Pinpoint the cell where the given text exists, returning its (X, Y) midpoint coordinate. 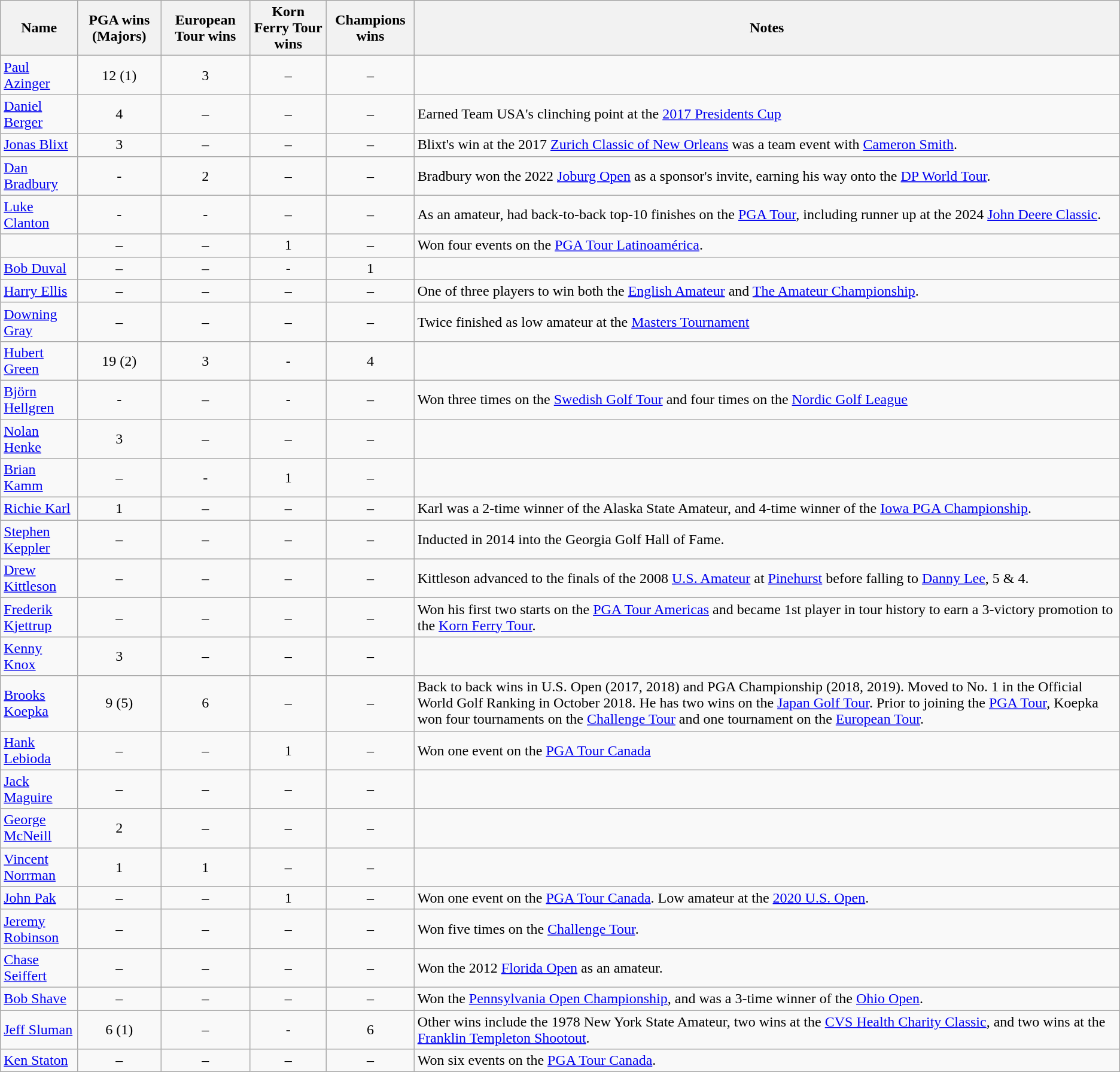
Champions wins (371, 28)
Kenny Knox (39, 656)
Brooks Koepka (39, 703)
9 (5) (120, 703)
Chase Seiffert (39, 967)
Won one event on the PGA Tour Canada. Low amateur at the 2020 U.S. Open. (767, 898)
Won four events on the PGA Tour Latinoamérica. (767, 245)
Dan Bradbury (39, 176)
Won his first two starts on the PGA Tour Americas and became 1st player in tour history to earn a 3-victory promotion to the Korn Ferry Tour. (767, 618)
Won three times on the Swedish Golf Tour and four times on the Nordic Golf League (767, 400)
19 (2) (120, 360)
Kittleson advanced to the finals of the 2008 U.S. Amateur at Pinehurst before falling to Danny Lee, 5 & 4. (767, 578)
Jack Maguire (39, 789)
Won five times on the Challenge Tour. (767, 929)
Richie Karl (39, 509)
Downing Gray (39, 322)
Björn Hellgren (39, 400)
6 (1) (120, 1030)
George McNeill (39, 828)
Notes (767, 28)
Nolan Henke (39, 438)
Other wins include the 1978 New York State Amateur, two wins at the CVS Health Charity Classic, and two wins at the Franklin Templeton Shootout. (767, 1030)
Hubert Green (39, 360)
Blixt's win at the 2017 Zurich Classic of New Orleans was a team event with Cameron Smith. (767, 145)
Won the 2012 Florida Open as an amateur. (767, 967)
Ken Staton (39, 1061)
Twice finished as low amateur at the Masters Tournament (767, 322)
PGA wins (Majors) (120, 28)
Jonas Blixt (39, 145)
European Tour wins (206, 28)
Drew Kittleson (39, 578)
Inducted in 2014 into the Georgia Golf Hall of Fame. (767, 540)
As an amateur, had back-to-back top-10 finishes on the PGA Tour, including runner up at the 2024 John Deere Classic. (767, 214)
Frederik Kjettrup (39, 618)
12 (1) (120, 75)
Won one event on the PGA Tour Canada (767, 751)
Jeff Sluman (39, 1030)
Name (39, 28)
Hank Lebioda (39, 751)
Earned Team USA's clinching point at the 2017 Presidents Cup (767, 114)
Paul Azinger (39, 75)
Korn Ferry Tour wins (288, 28)
Won the Pennsylvania Open Championship, and was a 3-time winner of the Ohio Open. (767, 998)
Brian Kamm (39, 478)
Bob Duval (39, 268)
Bradbury won the 2022 Joburg Open as a sponsor's invite, earning his way onto the DP World Tour. (767, 176)
Harry Ellis (39, 291)
Vincent Norrman (39, 867)
Luke Clanton (39, 214)
Daniel Berger (39, 114)
Karl was a 2-time winner of the Alaska State Amateur, and 4-time winner of the Iowa PGA Championship. (767, 509)
Stephen Keppler (39, 540)
Won six events on the PGA Tour Canada. (767, 1061)
Bob Shave (39, 998)
One of three players to win both the English Amateur and The Amateur Championship. (767, 291)
Jeremy Robinson (39, 929)
John Pak (39, 898)
